Pinpoint the cell where the given text exists, returning its (X, Y) midpoint coordinate. 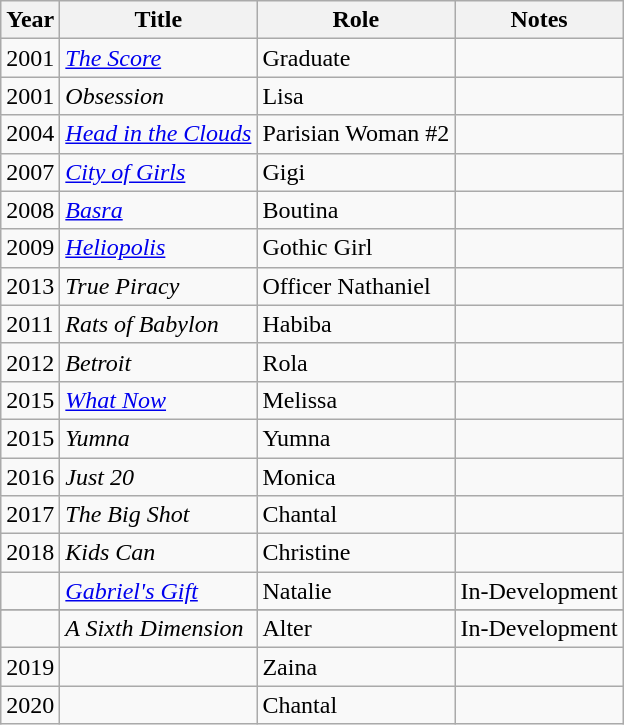
Head in the Clouds (158, 134)
Alter (356, 629)
The Score (158, 58)
2007 (30, 172)
Zaina (356, 667)
Kids Can (158, 553)
Officer Nathaniel (356, 286)
2011 (30, 324)
2008 (30, 210)
A Sixth Dimension (158, 629)
Title (158, 20)
The Big Shot (158, 515)
Year (30, 20)
2004 (30, 134)
Habiba (356, 324)
2018 (30, 553)
Christine (356, 553)
True Piracy (158, 286)
Betroit (158, 362)
Basra (158, 210)
Just 20 (158, 477)
Gabriel's Gift (158, 591)
2013 (30, 286)
City of Girls (158, 172)
Boutina (356, 210)
Rola (356, 362)
2012 (30, 362)
Lisa (356, 96)
Graduate (356, 58)
Role (356, 20)
Natalie (356, 591)
Monica (356, 477)
Gothic Girl (356, 248)
What Now (158, 400)
Heliopolis (158, 248)
Parisian Woman #2 (356, 134)
Notes (539, 20)
Gigi (356, 172)
2019 (30, 667)
2009 (30, 248)
Obsession (158, 96)
Melissa (356, 400)
2020 (30, 705)
2017 (30, 515)
Rats of Babylon (158, 324)
2016 (30, 477)
